From the cell containing the given text, extract its center point as [x, y] coordinate. 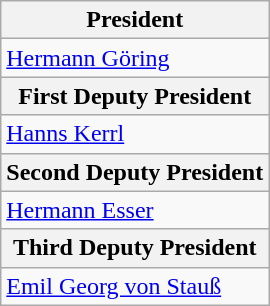
Emil Georg von Stauß [135, 286]
First Deputy President [135, 96]
President [135, 20]
Hermann Esser [135, 210]
Hanns Kerrl [135, 134]
Second Deputy President [135, 172]
Third Deputy President [135, 248]
Hermann Göring [135, 58]
